Return the [x, y] coordinate for the center point of the cell that contains the specified text.  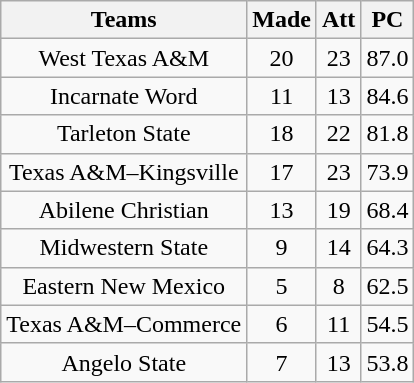
Midwestern State [124, 248]
62.5 [388, 286]
Abilene Christian [124, 210]
Incarnate Word [124, 96]
Texas A&M–Commerce [124, 324]
7 [282, 362]
Eastern New Mexico [124, 286]
87.0 [388, 58]
Teams [124, 20]
Texas A&M–Kingsville [124, 172]
West Texas A&M [124, 58]
8 [338, 286]
84.6 [388, 96]
Tarleton State [124, 134]
18 [282, 134]
20 [282, 58]
53.8 [388, 362]
5 [282, 286]
17 [282, 172]
Angelo State [124, 362]
6 [282, 324]
Made [282, 20]
14 [338, 248]
22 [338, 134]
54.5 [388, 324]
9 [282, 248]
PC [388, 20]
19 [338, 210]
81.8 [388, 134]
68.4 [388, 210]
73.9 [388, 172]
64.3 [388, 248]
Att [338, 20]
